Locate the cell with the specified text and output its [X, Y] center coordinate. 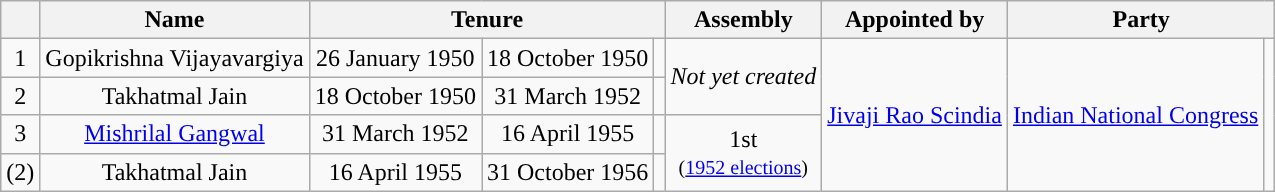
26 January 1950 [395, 58]
Mishrilal Gangwal [174, 134]
Name [174, 20]
Appointed by [915, 20]
Not yet created [744, 77]
Party [1140, 20]
(2) [20, 172]
Gopikrishna Vijayavargiya [174, 58]
1st(1952 elections) [744, 153]
Assembly [744, 20]
Indian National Congress [1135, 115]
3 [20, 134]
1 [20, 58]
Jivaji Rao Scindia [915, 115]
31 October 1956 [568, 172]
2 [20, 96]
Tenure [487, 20]
